Detect which cell encompasses the target text, then output its (X, Y) center coordinate. 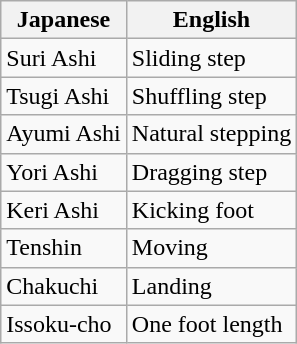
Natural stepping (211, 134)
Tsugi Ashi (64, 96)
Moving (211, 248)
English (211, 20)
Yori Ashi (64, 172)
One foot length (211, 324)
Sliding step (211, 58)
Japanese (64, 20)
Tenshin (64, 248)
Shuffling step (211, 96)
Suri Ashi (64, 58)
Dragging step (211, 172)
Issoku-cho (64, 324)
Landing (211, 286)
Keri Ashi (64, 210)
Ayumi Ashi (64, 134)
Kicking foot (211, 210)
Chakuchi (64, 286)
